Extract the [X, Y] coordinate from the center of the cell holding the provided text.  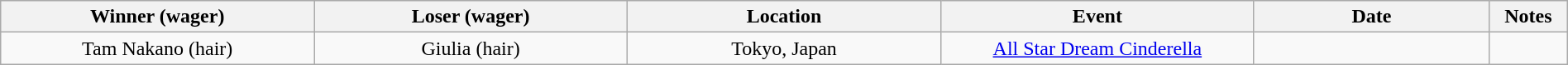
Notes [1528, 17]
Loser (wager) [471, 17]
Giulia (hair) [471, 48]
Event [1097, 17]
Tokyo, Japan [784, 48]
All Star Dream Cinderella [1097, 48]
Location [784, 17]
Winner (wager) [157, 17]
Tam Nakano (hair) [157, 48]
Date [1371, 17]
